Return the (X, Y) coordinate for the center point of the cell that contains the specified text.  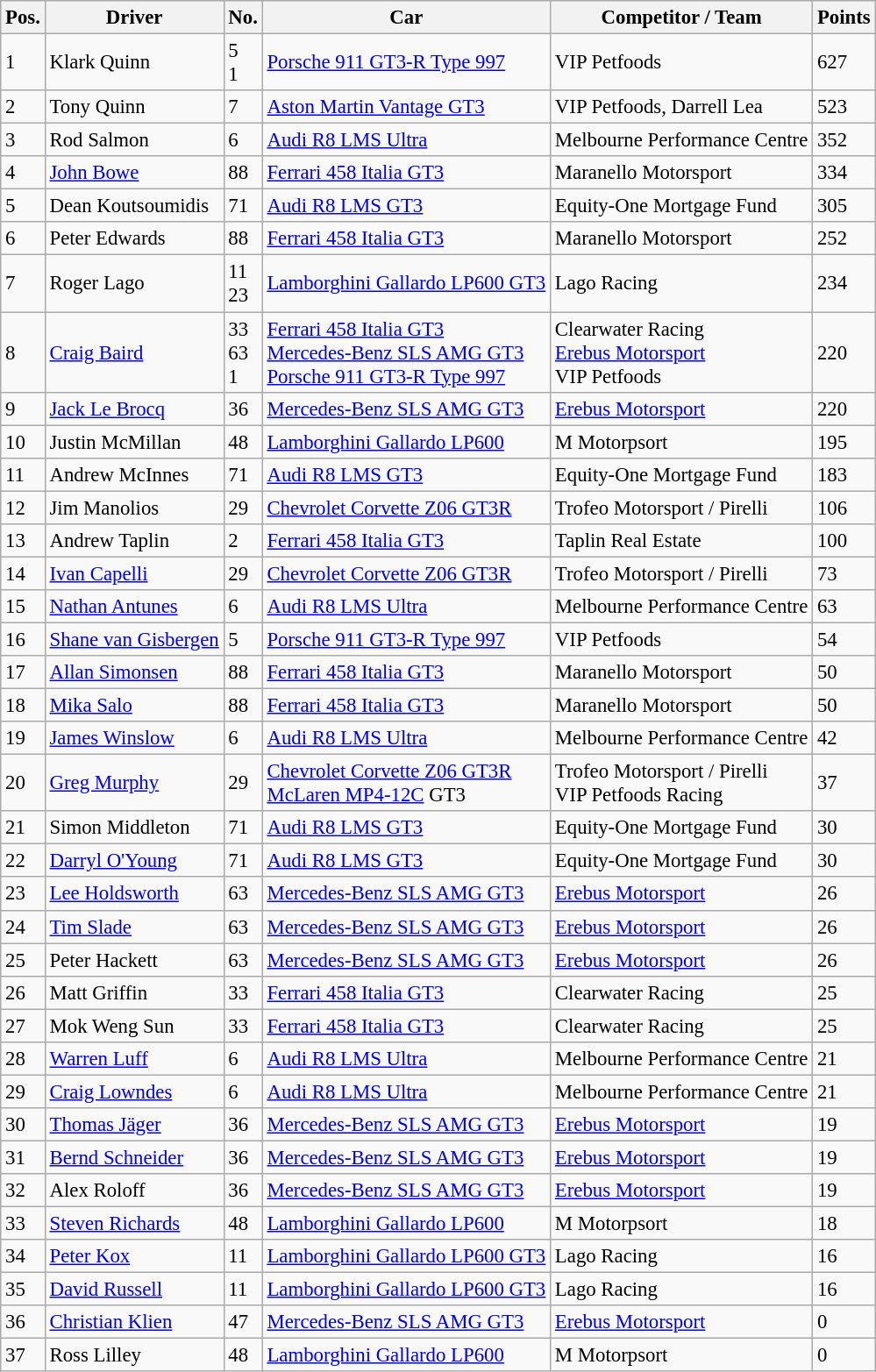
4 (23, 173)
Craig Lowndes (134, 1091)
Points (844, 18)
Aston Martin Vantage GT3 (406, 107)
Steven Richards (134, 1224)
Tim Slade (134, 927)
9 (23, 409)
23 (23, 894)
Nathan Antunes (134, 607)
Dean Koutsoumidis (134, 206)
252 (844, 239)
1123 (243, 284)
Alex Roloff (134, 1191)
Thomas Jäger (134, 1125)
Matt Griffin (134, 992)
106 (844, 508)
54 (844, 639)
24 (23, 927)
Taplin Real Estate (682, 541)
10 (23, 442)
32 (23, 1191)
31 (23, 1157)
Mok Weng Sun (134, 1026)
51 (243, 63)
100 (844, 541)
234 (844, 284)
John Bowe (134, 173)
Bernd Schneider (134, 1157)
47 (243, 1322)
Peter Kox (134, 1256)
Ferrari 458 Italia GT3Mercedes-Benz SLS AMG GT3Porsche 911 GT3-R Type 997 (406, 352)
627 (844, 63)
42 (844, 738)
Shane van Gisbergen (134, 639)
Darryl O'Young (134, 861)
Driver (134, 18)
352 (844, 140)
8 (23, 352)
Justin McMillan (134, 442)
Chevrolet Corvette Z06 GT3R McLaren MP4-12C GT3 (406, 784)
13 (23, 541)
Peter Hackett (134, 960)
Allan Simonsen (134, 672)
Christian Klien (134, 1322)
15 (23, 607)
334 (844, 173)
27 (23, 1026)
VIP Petfoods, Darrell Lea (682, 107)
12 (23, 508)
305 (844, 206)
35 (23, 1290)
Rod Salmon (134, 140)
Trofeo Motorsport / PirelliVIP Petfoods Racing (682, 784)
Roger Lago (134, 284)
183 (844, 474)
Simon Middleton (134, 828)
Ivan Capelli (134, 573)
Jim Manolios (134, 508)
Klark Quinn (134, 63)
Craig Baird (134, 352)
Car (406, 18)
34 (23, 1256)
523 (844, 107)
Mika Salo (134, 706)
195 (844, 442)
Lee Holdsworth (134, 894)
17 (23, 672)
No. (243, 18)
Ross Lilley (134, 1355)
22 (23, 861)
14 (23, 573)
Peter Edwards (134, 239)
Andrew McInnes (134, 474)
Clearwater Racing Erebus Motorsport VIP Petfoods (682, 352)
Pos. (23, 18)
Greg Murphy (134, 784)
Tony Quinn (134, 107)
73 (844, 573)
33 63 1 (243, 352)
1 (23, 63)
28 (23, 1059)
20 (23, 784)
Andrew Taplin (134, 541)
David Russell (134, 1290)
James Winslow (134, 738)
Competitor / Team (682, 18)
Warren Luff (134, 1059)
3 (23, 140)
Jack Le Brocq (134, 409)
